Pinpoint the cell where the given text exists, returning its (x, y) midpoint coordinate. 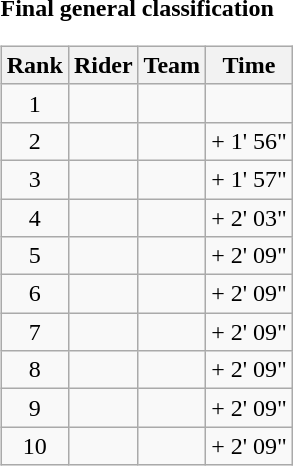
1 (34, 103)
8 (34, 370)
7 (34, 332)
Rank (34, 65)
+ 1' 57" (250, 179)
Team (172, 65)
10 (34, 446)
4 (34, 217)
6 (34, 294)
9 (34, 408)
Time (250, 65)
+ 2' 03" (250, 217)
+ 1' 56" (250, 141)
Rider (103, 65)
3 (34, 179)
5 (34, 256)
2 (34, 141)
